Return (X, Y) of the center of cell containing provided text 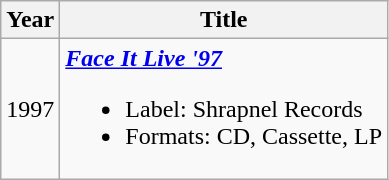
Title (224, 20)
1997 (30, 109)
Year (30, 20)
Face It Live '97Label: Shrapnel RecordsFormats: CD, Cassette, LP (224, 109)
